Return [x, y] of the center of cell containing provided text 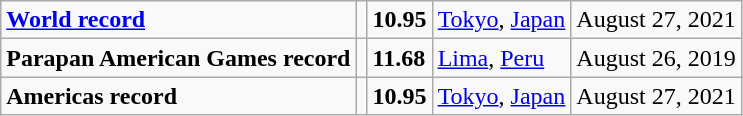
World record [178, 20]
August 26, 2019 [656, 58]
Americas record [178, 96]
Lima, Peru [502, 58]
11.68 [400, 58]
Parapan American Games record [178, 58]
